Locate the cell with the specified text and output its (X, Y) center coordinate. 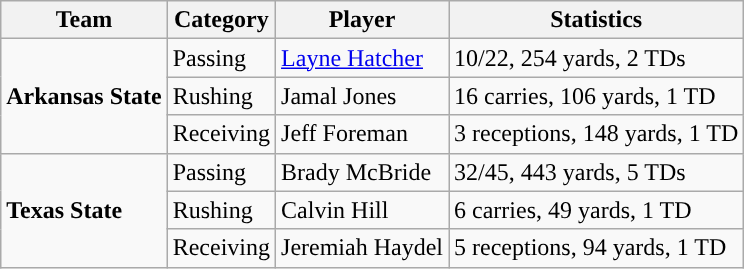
Jamal Jones (362, 96)
Category (221, 20)
Arkansas State (84, 96)
5 receptions, 94 yards, 1 TD (596, 248)
Texas State (84, 210)
Layne Hatcher (362, 58)
Team (84, 20)
Player (362, 20)
Calvin Hill (362, 210)
10/22, 254 yards, 2 TDs (596, 58)
Jeff Foreman (362, 134)
Jeremiah Haydel (362, 248)
Statistics (596, 20)
Brady McBride (362, 172)
32/45, 443 yards, 5 TDs (596, 172)
16 carries, 106 yards, 1 TD (596, 96)
6 carries, 49 yards, 1 TD (596, 210)
3 receptions, 148 yards, 1 TD (596, 134)
